Determine the [X, Y] coordinate at the center of the cell enclosing the given text.  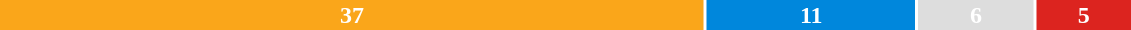
6 [976, 15]
37 [352, 15]
5 [1084, 15]
11 [812, 15]
